From the cell containing the given text, extract its center point as (X, Y) coordinate. 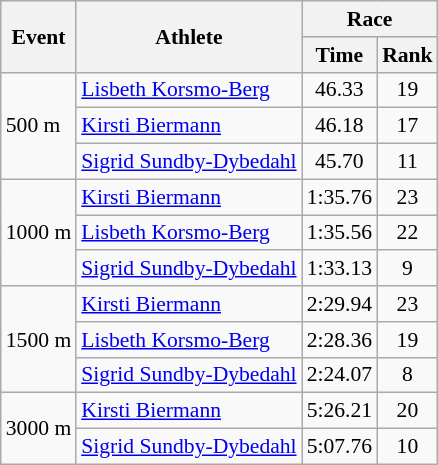
Time (340, 55)
Athlete (188, 36)
5:26.21 (340, 411)
3000 m (38, 428)
1:33.13 (340, 269)
45.70 (340, 162)
1000 m (38, 232)
1500 m (38, 340)
Race (370, 19)
8 (408, 375)
5:07.76 (340, 447)
Rank (408, 55)
10 (408, 447)
46.18 (340, 126)
46.33 (340, 90)
11 (408, 162)
2:28.36 (340, 340)
500 m (38, 126)
1:35.76 (340, 197)
2:24.07 (340, 375)
Event (38, 36)
20 (408, 411)
1:35.56 (340, 233)
2:29.94 (340, 304)
22 (408, 233)
17 (408, 126)
9 (408, 269)
